Capture the cell that displays the provided text and extract its (X, Y) central coordinate. 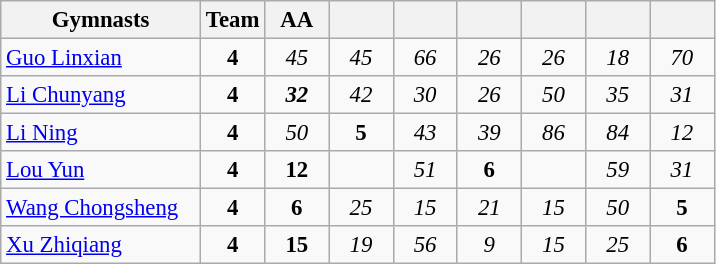
Gymnasts (101, 20)
9 (489, 245)
21 (489, 208)
70 (682, 58)
59 (618, 170)
86 (553, 133)
Wang Chongsheng (101, 208)
42 (361, 95)
56 (425, 245)
66 (425, 58)
43 (425, 133)
51 (425, 170)
Guo Linxian (101, 58)
Li Chunyang (101, 95)
39 (489, 133)
Lou Yun (101, 170)
18 (618, 58)
32 (297, 95)
84 (618, 133)
AA (297, 20)
Li Ning (101, 133)
Team (232, 20)
Xu Zhiqiang (101, 245)
30 (425, 95)
19 (361, 245)
35 (618, 95)
